Detect which cell encompasses the target text, then output its (X, Y) center coordinate. 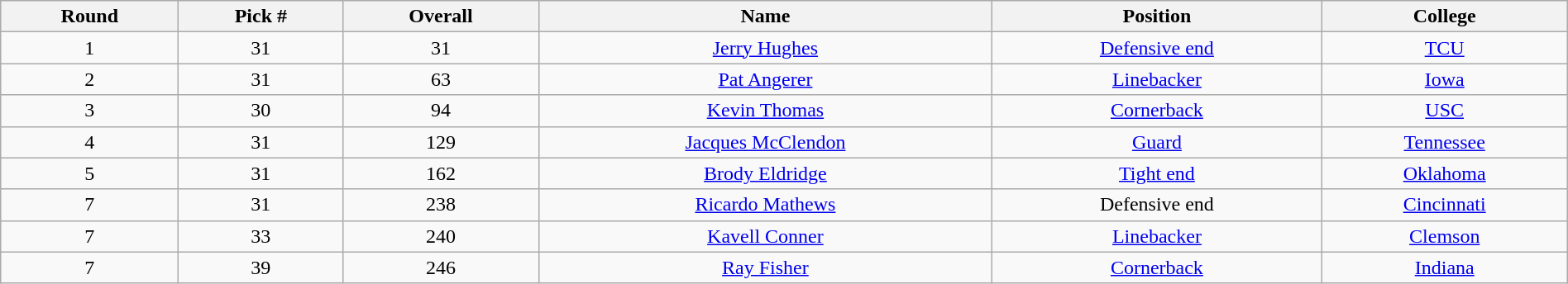
Brody Eldridge (765, 173)
Position (1158, 17)
94 (441, 111)
Clemson (1444, 236)
Jerry Hughes (765, 48)
Kavell Conner (765, 236)
Kevin Thomas (765, 111)
Indiana (1444, 267)
238 (441, 205)
Guard (1158, 142)
4 (89, 142)
Oklahoma (1444, 173)
Cincinnati (1444, 205)
5 (89, 173)
Tennessee (1444, 142)
246 (441, 267)
Round (89, 17)
240 (441, 236)
39 (261, 267)
63 (441, 79)
1 (89, 48)
College (1444, 17)
Name (765, 17)
2 (89, 79)
Ricardo Mathews (765, 205)
3 (89, 111)
129 (441, 142)
Pat Angerer (765, 79)
TCU (1444, 48)
33 (261, 236)
Pick # (261, 17)
Iowa (1444, 79)
162 (441, 173)
Tight end (1158, 173)
USC (1444, 111)
Ray Fisher (765, 267)
Overall (441, 17)
30 (261, 111)
Jacques McClendon (765, 142)
